Find where the given text appears and provide that cell's center as (X, Y) coordinate. 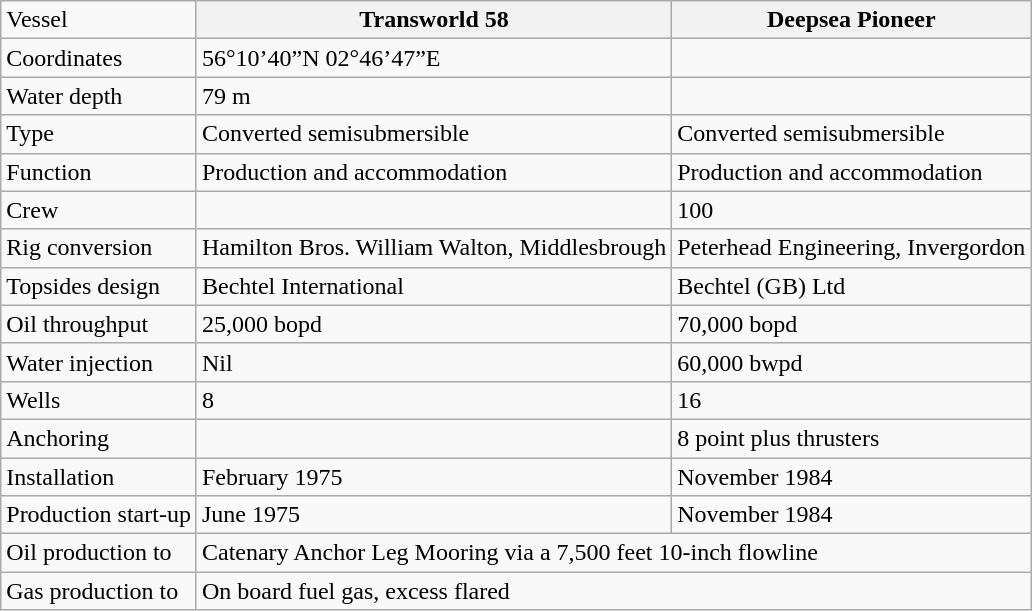
Oil production to (99, 553)
Installation (99, 477)
Catenary Anchor Leg Mooring via a 7,500 feet 10-inch flowline (613, 553)
Deepsea Pioneer (852, 20)
25,000 bopd (434, 324)
56°10’40”N 02°46’47”E (434, 58)
16 (852, 400)
February 1975 (434, 477)
Peterhead Engineering, Invergordon (852, 248)
Transworld 58 (434, 20)
Gas production to (99, 591)
Topsides design (99, 286)
Type (99, 134)
Crew (99, 210)
8 (434, 400)
Rig conversion (99, 248)
60,000 bwpd (852, 362)
Wells (99, 400)
Coordinates (99, 58)
Water depth (99, 96)
June 1975 (434, 515)
Hamilton Bros. William Walton, Middlesbrough (434, 248)
On board fuel gas, excess flared (613, 591)
Bechtel (GB) Ltd (852, 286)
79 m (434, 96)
Function (99, 172)
Vessel (99, 20)
70,000 bopd (852, 324)
Water injection (99, 362)
Bechtel International (434, 286)
Nil (434, 362)
Anchoring (99, 438)
100 (852, 210)
Production start-up (99, 515)
Oil throughput (99, 324)
8 point plus thrusters (852, 438)
